Output the [x, y] coordinate of the center of the cell containing the given text.  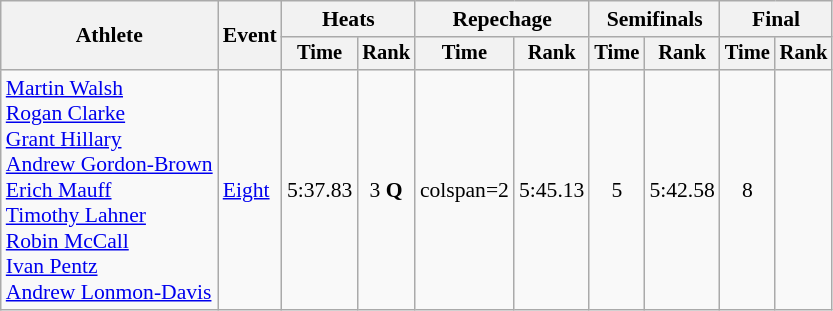
Athlete [110, 36]
Repechage [502, 19]
5 [616, 190]
5:37.83 [320, 190]
Heats [348, 19]
Martin WalshRogan ClarkeGrant HillaryAndrew Gordon-BrownErich MauffTimothy LahnerRobin McCallIvan PentzAndrew Lonmon-Davis [110, 190]
8 [748, 190]
Event [250, 36]
3 Q [386, 190]
Final [776, 19]
5:42.58 [682, 190]
Eight [250, 190]
5:45.13 [552, 190]
colspan=2 [464, 190]
Semifinals [654, 19]
